Capture the cell that displays the provided text and extract its (x, y) central coordinate. 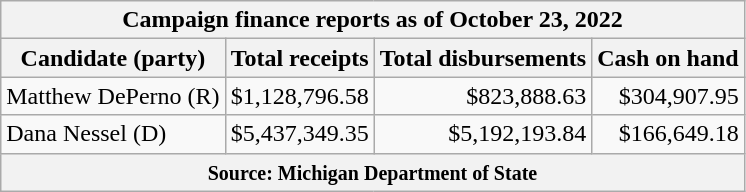
$1,128,796.58 (300, 96)
Matthew DePerno (R) (113, 96)
Candidate (party) (113, 58)
Total receipts (300, 58)
$166,649.18 (668, 134)
$5,437,349.35 (300, 134)
$5,192,193.84 (483, 134)
Total disbursements (483, 58)
Cash on hand (668, 58)
$304,907.95 (668, 96)
$823,888.63 (483, 96)
Campaign finance reports as of October 23, 2022 (372, 20)
Source: Michigan Department of State (372, 172)
Dana Nessel (D) (113, 134)
